Identify which cell holds the provided text, then report its [x, y] central coordinate. 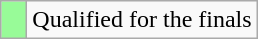
Qualified for the finals [142, 20]
